For the text-containing cell, return its midpoint in (X, Y) coordinate format. 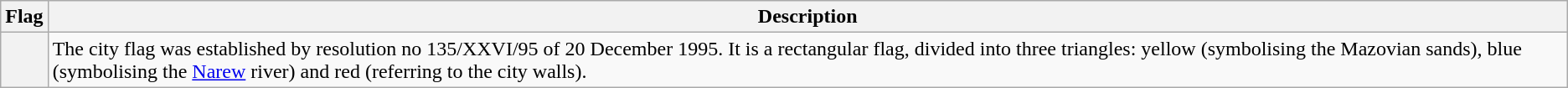
Description (807, 17)
Flag (24, 17)
